Provide the (x, y) coordinate of the cell's center where the given text is located.  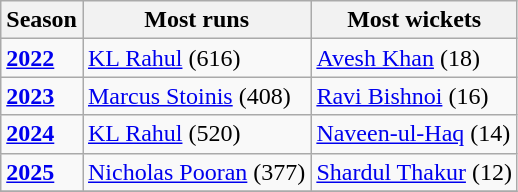
Naveen-ul-Haq (14) (414, 134)
Ravi Bishnoi (16) (414, 96)
Season (42, 20)
2022 (42, 58)
Nicholas Pooran (377) (196, 172)
2024 (42, 134)
2023 (42, 96)
Shardul Thakur (12) (414, 172)
KL Rahul (520) (196, 134)
Avesh Khan (18) (414, 58)
2025 (42, 172)
Most wickets (414, 20)
KL Rahul (616) (196, 58)
Marcus Stoinis (408) (196, 96)
Most runs (196, 20)
